Return (x, y) of the center of cell containing provided text 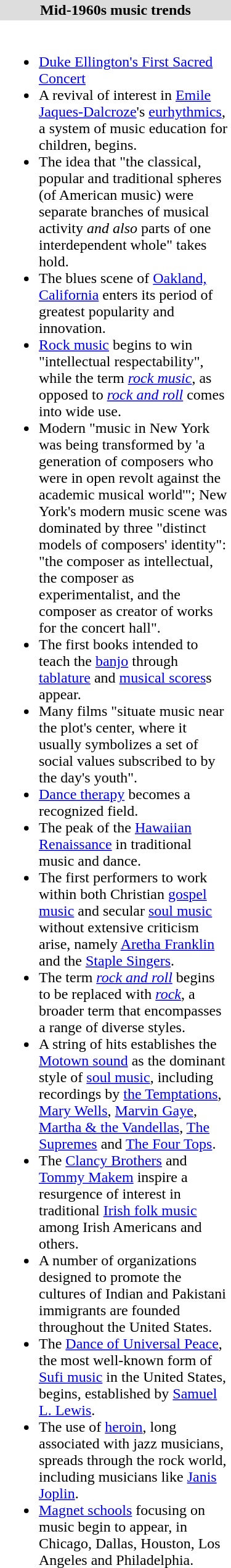
Mid-1960s music trends (116, 10)
